Determine the [x, y] coordinate at the center of the cell enclosing the given text.  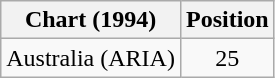
Position [227, 20]
Australia (ARIA) [91, 58]
Chart (1994) [91, 20]
25 [227, 58]
